Identify which cell holds the provided text, then report its (X, Y) central coordinate. 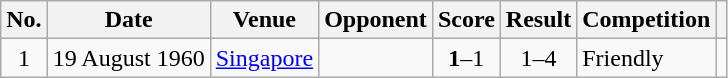
Score (466, 20)
Date (128, 20)
No. (24, 20)
Singapore (264, 58)
Competition (646, 20)
Friendly (646, 58)
Venue (264, 20)
1–4 (538, 58)
Result (538, 20)
Opponent (376, 20)
1–1 (466, 58)
1 (24, 58)
19 August 1960 (128, 58)
